Capture the cell that displays the provided text and extract its (X, Y) central coordinate. 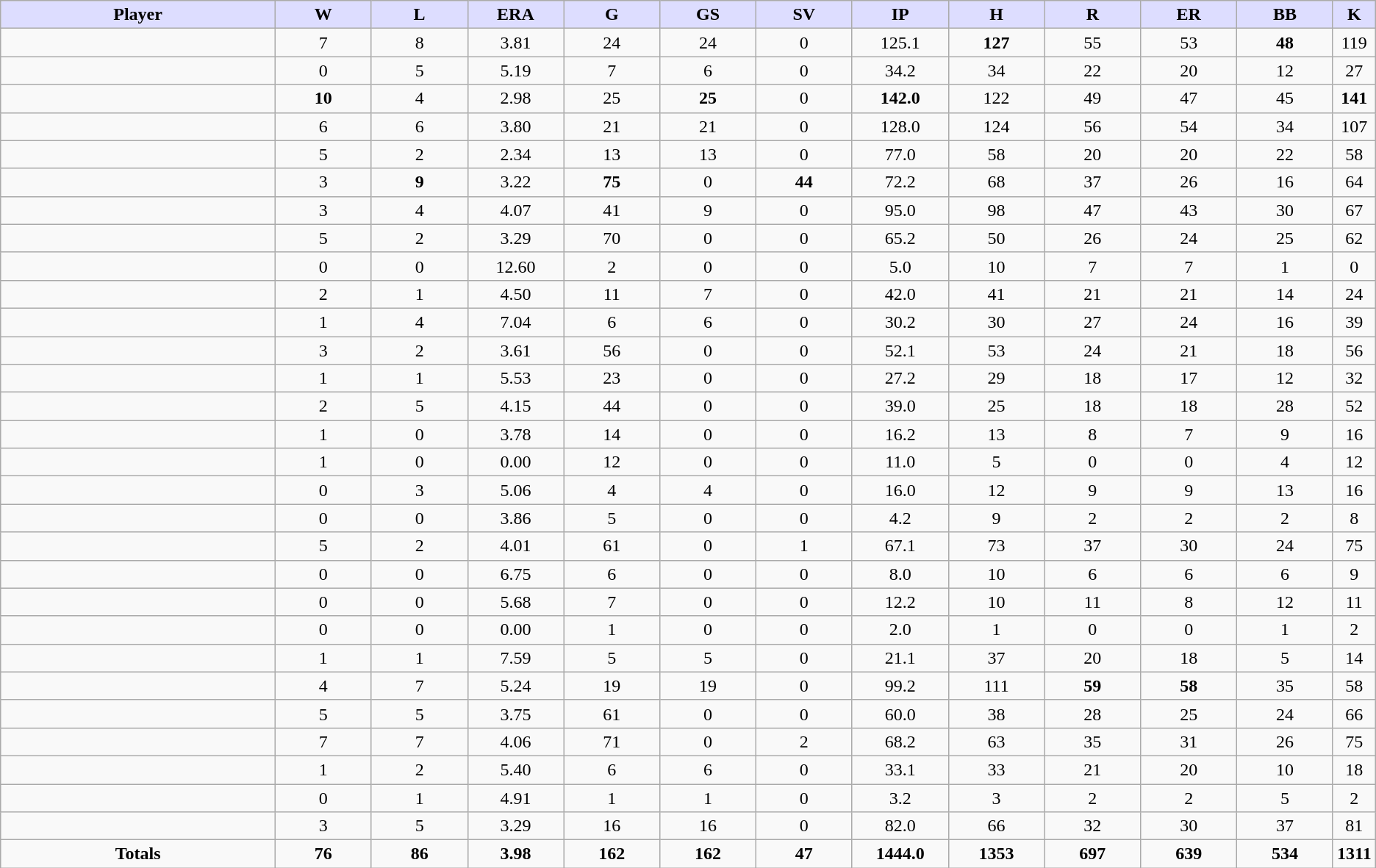
68 (997, 182)
17 (1189, 379)
4.01 (516, 546)
3.78 (516, 434)
4.07 (516, 210)
R (1092, 15)
27.2 (900, 379)
16.0 (900, 490)
1311 (1354, 854)
65.2 (900, 238)
38 (997, 714)
73 (997, 546)
127 (997, 43)
ERA (516, 15)
49 (1092, 98)
3.80 (516, 126)
82.0 (900, 826)
5.24 (516, 686)
77.0 (900, 154)
119 (1354, 43)
70 (612, 238)
39.0 (900, 406)
52.1 (900, 351)
1444.0 (900, 854)
2.98 (516, 98)
4.2 (900, 518)
45 (1285, 98)
39 (1354, 322)
54 (1189, 126)
31 (1189, 742)
60.0 (900, 714)
141 (1354, 98)
1353 (997, 854)
3.98 (516, 854)
29 (997, 379)
122 (997, 98)
4.06 (516, 742)
63 (997, 742)
21.1 (900, 658)
Totals (138, 854)
95.0 (900, 210)
4.50 (516, 294)
124 (997, 126)
ER (1189, 15)
7.04 (516, 322)
33.1 (900, 770)
5.0 (900, 266)
86 (419, 854)
142.0 (900, 98)
3.86 (516, 518)
2.34 (516, 154)
3.75 (516, 714)
111 (997, 686)
H (997, 15)
7.59 (516, 658)
5.53 (516, 379)
11.0 (900, 462)
Player (138, 15)
K (1354, 15)
62 (1354, 238)
99.2 (900, 686)
3.22 (516, 182)
IP (900, 15)
5.68 (516, 602)
639 (1189, 854)
76 (323, 854)
59 (1092, 686)
72.2 (900, 182)
30.2 (900, 322)
68.2 (900, 742)
L (419, 15)
67 (1354, 210)
16.2 (900, 434)
42.0 (900, 294)
50 (997, 238)
48 (1285, 43)
3.81 (516, 43)
67.1 (900, 546)
43 (1189, 210)
33 (997, 770)
125.1 (900, 43)
W (323, 15)
G (612, 15)
3.61 (516, 351)
107 (1354, 126)
23 (612, 379)
5.40 (516, 770)
534 (1285, 854)
SV (804, 15)
4.91 (516, 797)
GS (709, 15)
5.06 (516, 490)
98 (997, 210)
71 (612, 742)
55 (1092, 43)
6.75 (516, 574)
64 (1354, 182)
2.0 (900, 630)
5.19 (516, 71)
12.2 (900, 602)
128.0 (900, 126)
4.15 (516, 406)
12.60 (516, 266)
8.0 (900, 574)
697 (1092, 854)
3.2 (900, 797)
BB (1285, 15)
52 (1354, 406)
34.2 (900, 71)
81 (1354, 826)
